Determine the [X, Y] coordinate at the center of the cell enclosing the given text.  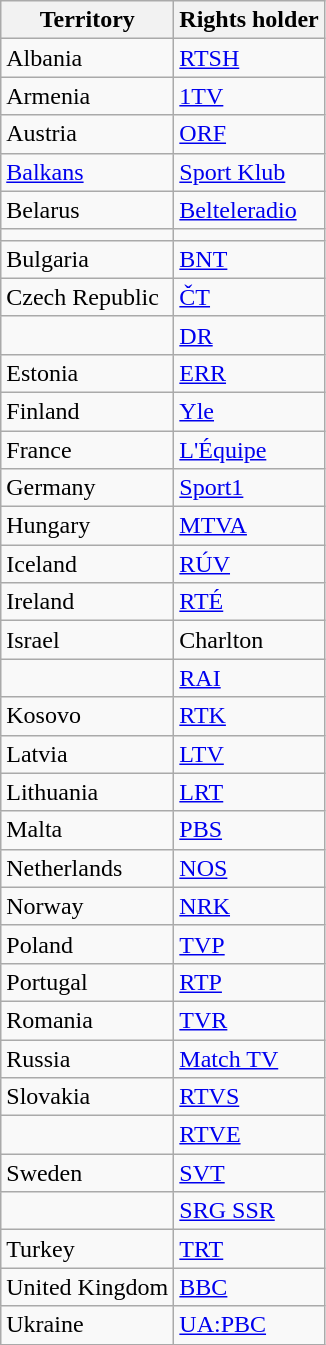
ERR [249, 373]
Iceland [88, 564]
SRG SSR [249, 1211]
ORF [249, 134]
Finland [88, 411]
Territory [88, 20]
United Kingdom [88, 1287]
BNT [249, 259]
RÚV [249, 564]
RTVS [249, 1097]
TVR [249, 1020]
ČT [249, 297]
RTP [249, 982]
Sport1 [249, 488]
Israel [88, 640]
RTK [249, 716]
LRT [249, 792]
Slovakia [88, 1097]
Match TV [249, 1059]
LTV [249, 754]
RAI [249, 678]
Germany [88, 488]
Charlton [249, 640]
Bulgaria [88, 259]
Kosovo [88, 716]
RTSH [249, 58]
Lithuania [88, 792]
Ireland [88, 602]
1TV [249, 96]
France [88, 449]
Sweden [88, 1173]
DR [249, 335]
Malta [88, 830]
Balkans [88, 172]
RTVE [249, 1135]
Norway [88, 906]
NRK [249, 906]
Latvia [88, 754]
Portugal [88, 982]
Rights holder [249, 20]
Netherlands [88, 868]
RTÉ [249, 602]
Hungary [88, 526]
Ukraine [88, 1325]
Yle [249, 411]
Armenia [88, 96]
Belteleradio [249, 210]
Turkey [88, 1249]
L'Équipe [249, 449]
UA:PBC [249, 1325]
Albania [88, 58]
PBS [249, 830]
MTVA [249, 526]
Russia [88, 1059]
Czech Republic [88, 297]
BBC [249, 1287]
TRT [249, 1249]
TVP [249, 944]
SVT [249, 1173]
NOS [249, 868]
Sport Klub [249, 172]
Austria [88, 134]
Romania [88, 1020]
Belarus [88, 210]
Estonia [88, 373]
Poland [88, 944]
